Return the (x, y) coordinate for the center point of the cell that contains the specified text.  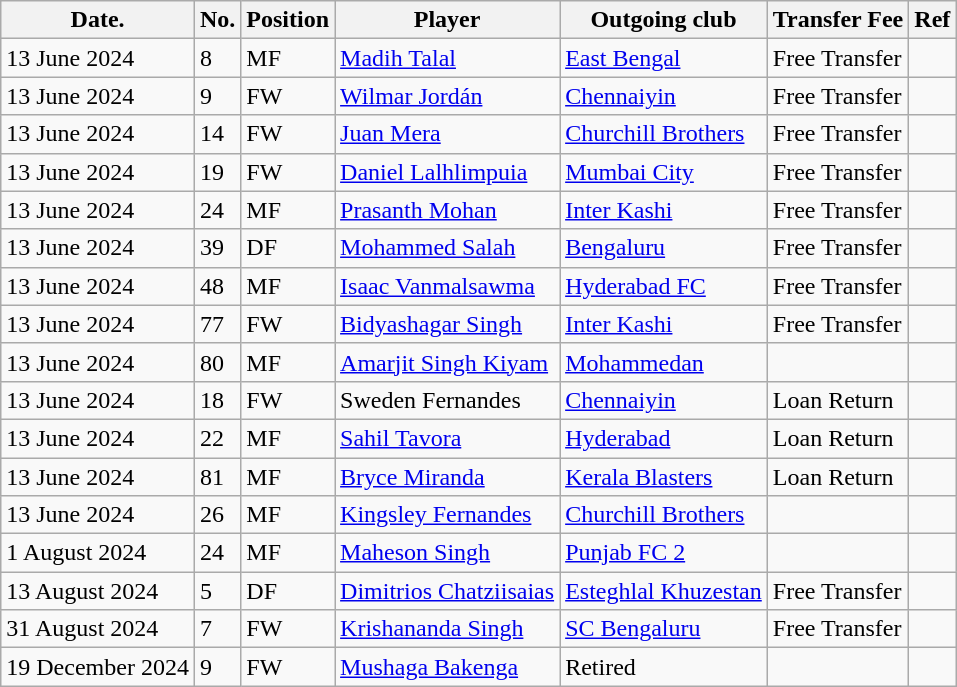
Mohammed Salah (448, 248)
Mohammedan (664, 362)
Mushaga Bakenga (448, 667)
SC Bengaluru (664, 629)
26 (217, 515)
Date. (98, 20)
Amarjit Singh Kiyam (448, 362)
Position (288, 20)
Juan Mera (448, 134)
19 December 2024 (98, 667)
Madih Talal (448, 58)
Wilmar Jordán (448, 96)
Punjab FC 2 (664, 553)
Kerala Blasters (664, 477)
Player (448, 20)
5 (217, 591)
19 (217, 172)
77 (217, 324)
Kingsley Fernandes (448, 515)
Daniel Lalhlimpuia (448, 172)
Sahil Tavora (448, 438)
14 (217, 134)
80 (217, 362)
48 (217, 286)
39 (217, 248)
22 (217, 438)
Retired (664, 667)
Maheson Singh (448, 553)
Isaac Vanmalsawma (448, 286)
8 (217, 58)
Ref (932, 20)
Hyderabad FC (664, 286)
Bengaluru (664, 248)
1 August 2024 (98, 553)
Hyderabad (664, 438)
Krishananda Singh (448, 629)
Outgoing club (664, 20)
13 August 2024 (98, 591)
Bidyashagar Singh (448, 324)
Dimitrios Chatziisaias (448, 591)
East Bengal (664, 58)
Transfer Fee (838, 20)
Sweden Fernandes (448, 400)
81 (217, 477)
Bryce Miranda (448, 477)
Mumbai City (664, 172)
31 August 2024 (98, 629)
No. (217, 20)
Prasanth Mohan (448, 210)
Esteghlal Khuzestan (664, 591)
18 (217, 400)
7 (217, 629)
